Provide the (x, y) coordinate of the cell's center where the given text is located.  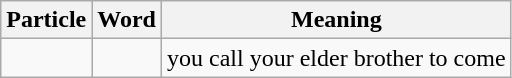
Word (127, 20)
Particle (46, 20)
you call your elder brother to come (337, 58)
Meaning (337, 20)
